Find where the given text appears and provide that cell's center as (X, Y) coordinate. 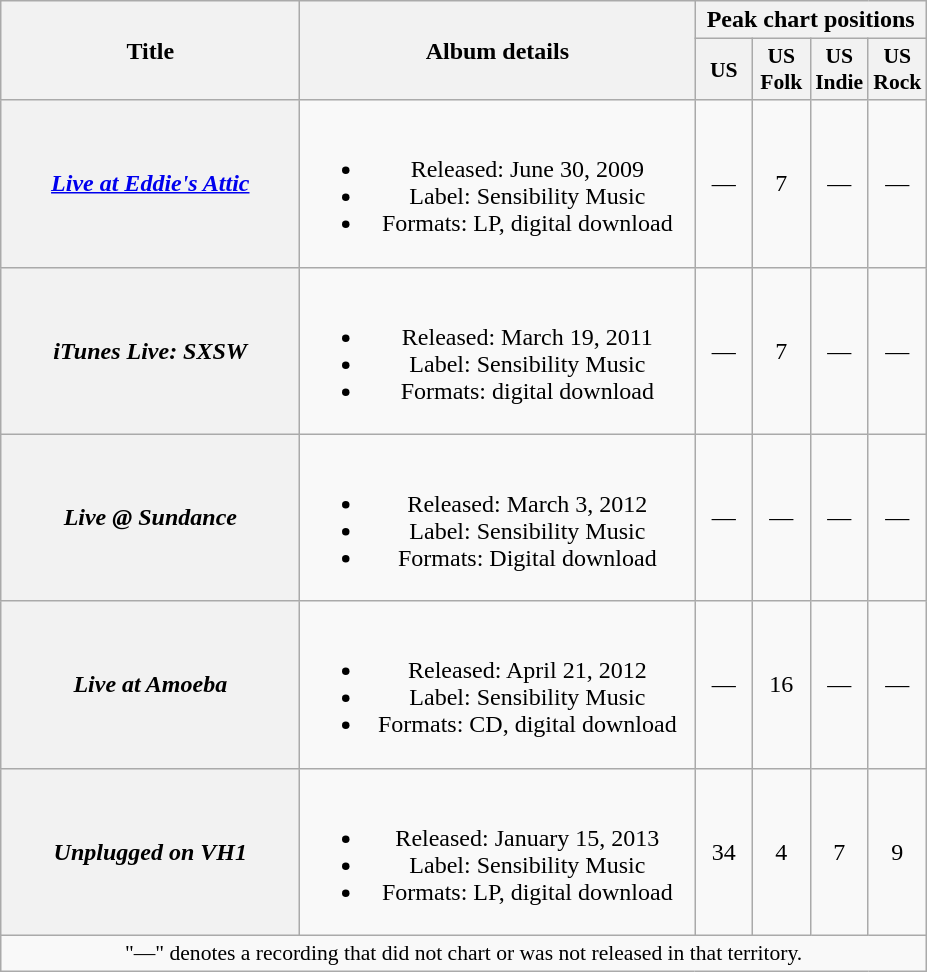
USFolk (782, 70)
Released: March 19, 2011Label: Sensibility MusicFormats: digital download (498, 350)
Live at Eddie's Attic (150, 184)
Title (150, 50)
Album details (498, 50)
"—" denotes a recording that did not chart or was not released in that territory. (464, 953)
Released: April 21, 2012Label: Sensibility MusicFormats: CD, digital download (498, 684)
Unplugged on VH1 (150, 852)
Live at Amoeba (150, 684)
USIndie (839, 70)
4 (782, 852)
USRock (897, 70)
Peak chart positions (811, 20)
Live @ Sundance (150, 518)
US (724, 70)
16 (782, 684)
Released: June 30, 2009Label: Sensibility MusicFormats: LP, digital download (498, 184)
34 (724, 852)
9 (897, 852)
Released: January 15, 2013Label: Sensibility MusicFormats: LP, digital download (498, 852)
Released: March 3, 2012Label: Sensibility MusicFormats: Digital download (498, 518)
iTunes Live: SXSW (150, 350)
